Locate the cell with the specified text and output its [x, y] center coordinate. 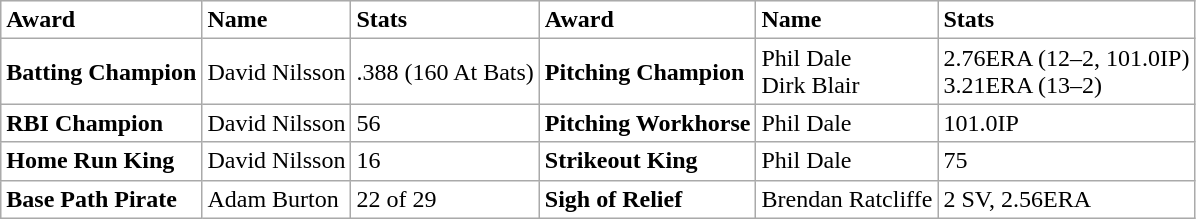
2 SV, 2.56ERA [1066, 199]
Pitching Champion [648, 72]
2.76ERA (12–2, 101.0IP)3.21ERA (13–2) [1066, 72]
Base Path Pirate [102, 199]
22 of 29 [445, 199]
Home Run King [102, 161]
75 [1066, 161]
Sigh of Relief [648, 199]
16 [445, 161]
Phil DaleDirk Blair [847, 72]
RBI Champion [102, 123]
Strikeout King [648, 161]
Brendan Ratcliffe [847, 199]
101.0IP [1066, 123]
56 [445, 123]
Adam Burton [276, 199]
Pitching Workhorse [648, 123]
.388 (160 At Bats) [445, 72]
Batting Champion [102, 72]
